Provide the (X, Y) coordinate of the cell's center where the given text is located.  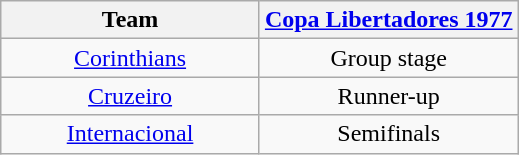
Semifinals (388, 134)
Runner-up (388, 96)
Group stage (388, 58)
Internacional (130, 134)
Cruzeiro (130, 96)
Copa Libertadores 1977 (388, 20)
Team (130, 20)
Corinthians (130, 58)
